Detect which cell encompasses the target text, then output its [x, y] center coordinate. 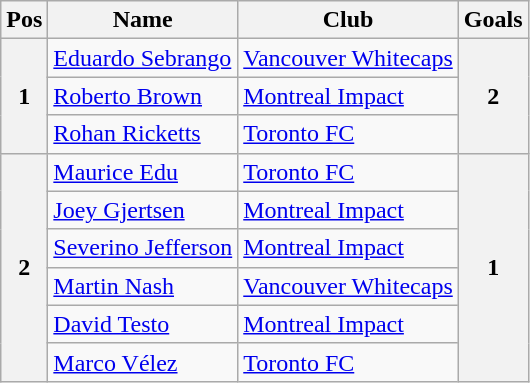
Club [348, 20]
Severino Jefferson [143, 248]
Name [143, 20]
Marco Vélez [143, 362]
Martin Nash [143, 286]
Maurice Edu [143, 172]
Pos [24, 20]
Rohan Ricketts [143, 134]
Joey Gjertsen [143, 210]
Eduardo Sebrango [143, 58]
Roberto Brown [143, 96]
David Testo [143, 324]
Goals [493, 20]
